For the text-containing cell, return its midpoint in [x, y] coordinate format. 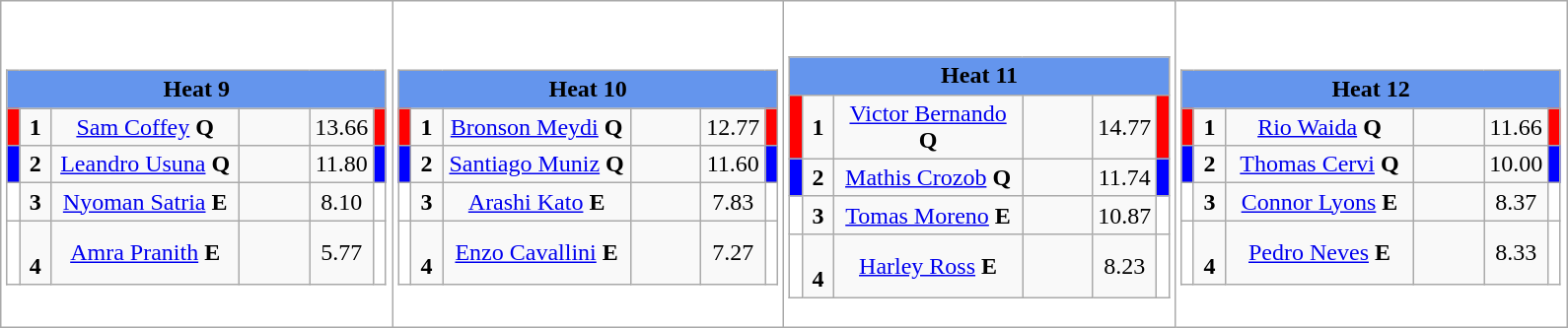
Heat 10 1 Bronson Meydi Q 12.77 2 Santiago Muniz Q 11.60 3 Arashi Kato E 7.83 4 Enzo Cavallini E 7.27 [588, 164]
Tomas Moreno E [929, 215]
8.10 [341, 202]
Enzo Cavallini E [536, 252]
8.37 [1517, 202]
Pedro Neves E [1319, 252]
Santiago Muniz Q [536, 164]
7.27 [734, 252]
Nyoman Satria E [146, 202]
7.83 [734, 202]
11.80 [341, 164]
Harley Ross E [929, 266]
Heat 12 1 Rio Waida Q 11.66 2 Thomas Cervi Q 10.00 3 Connor Lyons E 8.37 4 Pedro Neves E 8.33 [1371, 164]
Heat 12 [1371, 90]
13.66 [341, 127]
11.66 [1517, 127]
8.23 [1124, 266]
11.60 [734, 164]
Victor Bernando Q [929, 126]
Leandro Usuna Q [146, 164]
Thomas Cervi Q [1319, 164]
11.74 [1124, 177]
Heat 11 1 Victor Bernando Q 14.77 2 Mathis Crozob Q 11.74 3 Tomas Moreno E 10.87 4 Harley Ross E 8.23 [980, 164]
Heat 11 [979, 76]
Rio Waida Q [1319, 127]
Arashi Kato E [536, 202]
10.00 [1517, 164]
10.87 [1124, 215]
Sam Coffey Q [146, 127]
Heat 10 [588, 90]
Mathis Crozob Q [929, 177]
Heat 9 [196, 90]
Connor Lyons E [1319, 202]
12.77 [734, 127]
Bronson Meydi Q [536, 127]
5.77 [341, 252]
Amra Pranith E [146, 252]
14.77 [1124, 126]
8.33 [1517, 252]
Heat 9 1 Sam Coffey Q 13.66 2 Leandro Usuna Q 11.80 3 Nyoman Satria E 8.10 4 Amra Pranith E 5.77 [197, 164]
